Extract the (x, y) coordinate from the center of the cell holding the provided text.  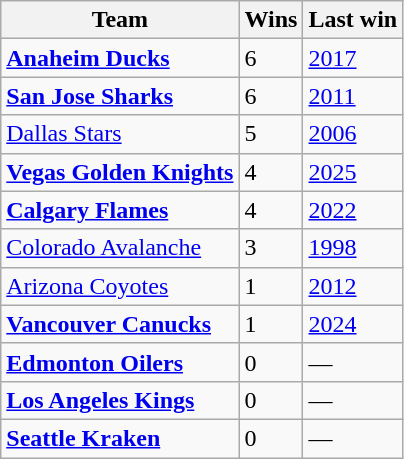
Seattle Kraken (120, 438)
Dallas Stars (120, 134)
Last win (353, 20)
5 (271, 134)
Edmonton Oilers (120, 362)
2006 (353, 134)
1998 (353, 248)
Vancouver Canucks (120, 324)
Vegas Golden Knights (120, 172)
Los Angeles Kings (120, 400)
2017 (353, 58)
Anaheim Ducks (120, 58)
Team (120, 20)
2024 (353, 324)
San Jose Sharks (120, 96)
2022 (353, 210)
3 (271, 248)
Colorado Avalanche (120, 248)
2025 (353, 172)
Arizona Coyotes (120, 286)
2012 (353, 286)
2011 (353, 96)
Calgary Flames (120, 210)
Wins (271, 20)
